Determine the (X, Y) coordinate at the center of the cell enclosing the given text.  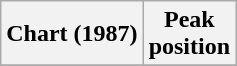
Chart (1987) (72, 34)
Peakposition (189, 34)
